Return [x, y] of the center of cell containing provided text 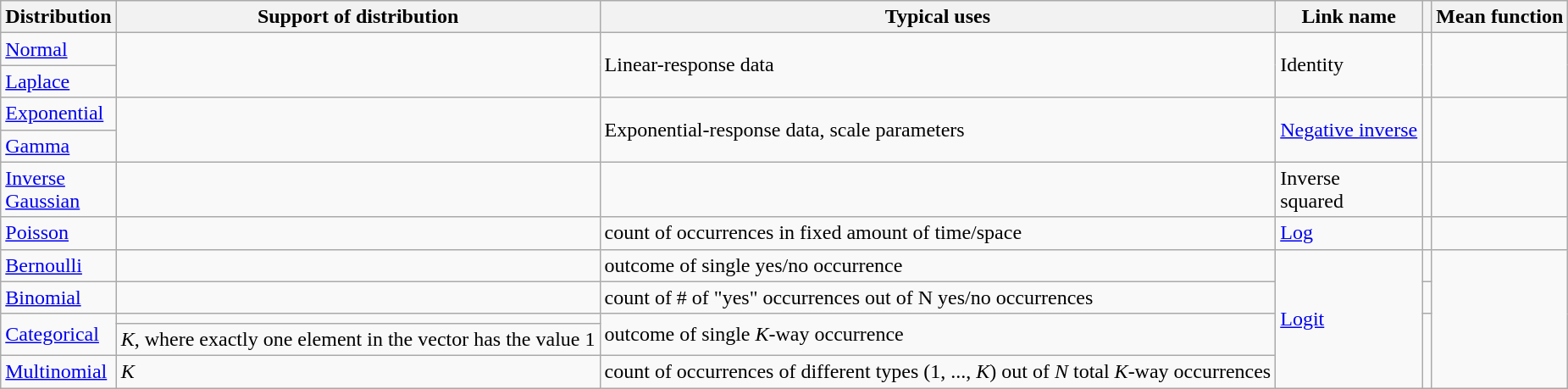
K, where exactly one element in the vector has the value 1 [357, 339]
Support of distribution [357, 17]
Log [1349, 233]
Gamma [58, 146]
Inverse squared [1349, 190]
Negative inverse [1349, 130]
count of occurrences of different types (1, ..., K) out of N total K-way occurrences [938, 371]
Categorical [58, 334]
Poisson [58, 233]
Linear-response data [938, 65]
Mean function [1499, 17]
Normal [58, 49]
Inverse Gaussian [58, 190]
outcome of single yes/no occurrence [938, 265]
Exponential [58, 114]
Typical uses [938, 17]
Distribution [58, 17]
Logit [1349, 319]
count of occurrences in fixed amount of time/space [938, 233]
Multinomial [58, 371]
Laplace [58, 81]
count of # of "yes" occurrences out of N yes/no occurrences [938, 297]
Identity [1349, 65]
Bernoulli [58, 265]
Binomial [58, 297]
Link name [1349, 17]
Exponential-response data, scale parameters [938, 130]
K [357, 371]
outcome of single K-way occurrence [938, 334]
